Return the (x, y) coordinate for the center point of the cell that contains the specified text.  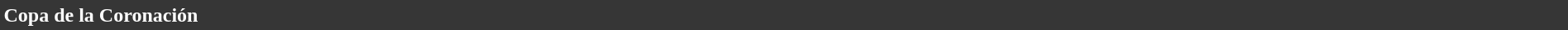
Copa de la Coronación (784, 15)
